Determine the (x, y) coordinate at the center of the cell enclosing the given text.  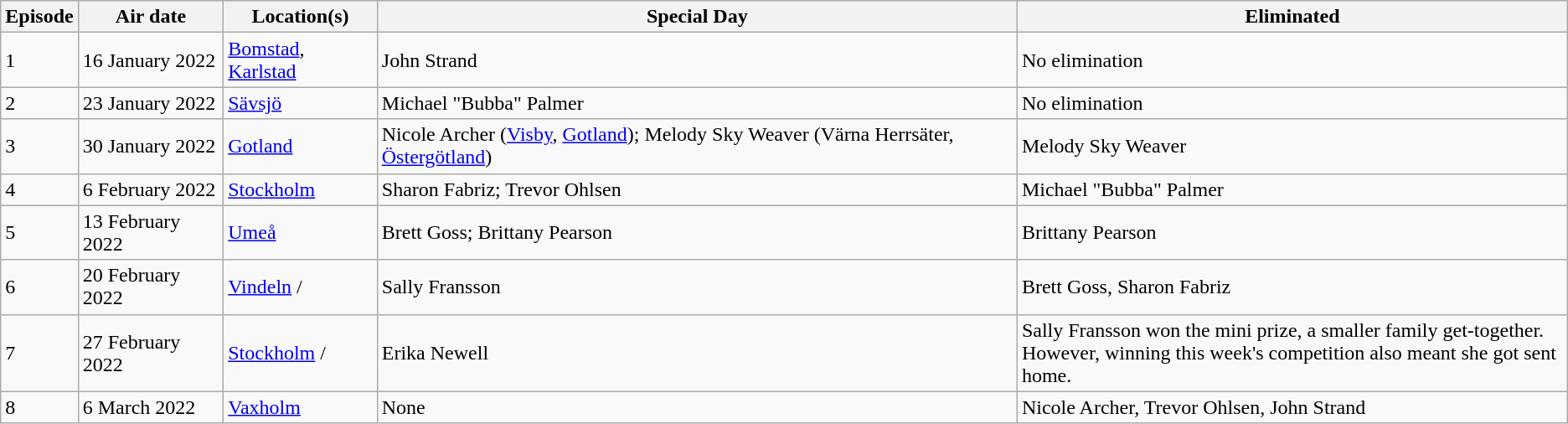
16 January 2022 (151, 60)
Brett Goss, Sharon Fabriz (1292, 287)
Sharon Fabriz; Trevor Ohlsen (697, 189)
Vindeln / (301, 287)
7 (39, 353)
Brett Goss; Brittany Pearson (697, 233)
27 February 2022 (151, 353)
6 (39, 287)
30 January 2022 (151, 146)
13 February 2022 (151, 233)
Location(s) (301, 17)
4 (39, 189)
Stockholm / (301, 353)
John Strand (697, 60)
Episode (39, 17)
23 January 2022 (151, 103)
Bomstad, Karlstad (301, 60)
2 (39, 103)
5 (39, 233)
Air date (151, 17)
Vaxholm (301, 407)
Gotland (301, 146)
Sävsjö (301, 103)
Erika Newell (697, 353)
3 (39, 146)
8 (39, 407)
Sally Fransson won the mini prize, a smaller family get-together.However, winning this week's competition also meant she got sent home. (1292, 353)
6 February 2022 (151, 189)
None (697, 407)
Sally Fransson (697, 287)
Melody Sky Weaver (1292, 146)
Umeå (301, 233)
1 (39, 60)
Special Day (697, 17)
Eliminated (1292, 17)
Brittany Pearson (1292, 233)
20 February 2022 (151, 287)
Nicole Archer (Visby, Gotland); Melody Sky Weaver (Värna Herrsäter, Östergötland) (697, 146)
Stockholm (301, 189)
Nicole Archer, Trevor Ohlsen, John Strand (1292, 407)
6 March 2022 (151, 407)
